Detect which cell encompasses the target text, then output its [X, Y] center coordinate. 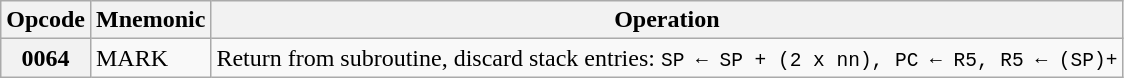
Mnemonic [150, 20]
0064 [46, 58]
MARK [150, 58]
Return from subroutine, discard stack entries: SP ← SP + (2 x nn), PC ← R5, R5 ← (SP)+ [667, 58]
Opcode [46, 20]
Operation [667, 20]
